Scan for the cell matching the given text and deliver its [X, Y] coordinate at center. 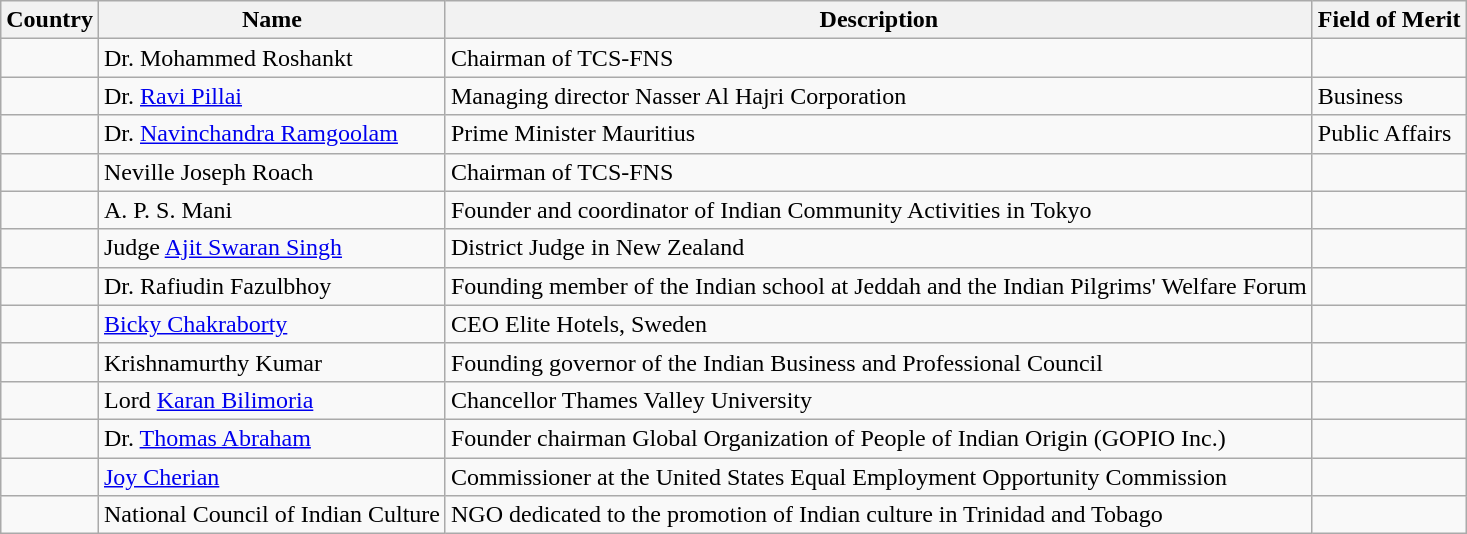
National Council of Indian Culture [272, 515]
Managing director Nasser Al Hajri Corporation [878, 96]
Dr. Thomas Abraham [272, 438]
Founding member of the Indian school at Jeddah and the Indian Pilgrims' Welfare Forum [878, 286]
A. P. S. Mani [272, 210]
Dr. Ravi Pillai [272, 96]
Prime Minister Mauritius [878, 134]
Field of Merit [1389, 20]
Krishnamurthy Kumar [272, 362]
Neville Joseph Roach [272, 172]
NGO dedicated to the promotion of Indian culture in Trinidad and Tobago [878, 515]
Dr. Navinchandra Ramgoolam [272, 134]
Country [50, 20]
Dr. Mohammed Roshankt [272, 58]
Founder chairman Global Organization of People of Indian Origin (GOPIO Inc.) [878, 438]
District Judge in New Zealand [878, 248]
Chancellor Thames Valley University [878, 400]
Judge Ajit Swaran Singh [272, 248]
Founder and coordinator of Indian Community Activities in Tokyo [878, 210]
Joy Cherian [272, 477]
Business [1389, 96]
Dr. Rafiudin Fazulbhoy [272, 286]
Name [272, 20]
Public Affairs [1389, 134]
Founding governor of the Indian Business and Professional Council [878, 362]
Bicky Chakraborty [272, 324]
Description [878, 20]
Lord Karan Bilimoria [272, 400]
CEO Elite Hotels, Sweden [878, 324]
Commissioner at the United States Equal Employment Opportunity Commission [878, 477]
